Capture the cell that displays the provided text and extract its [X, Y] central coordinate. 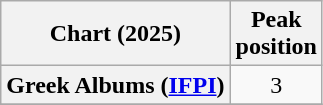
Peakposition [276, 34]
Chart (2025) [116, 34]
3 [276, 85]
Greek Albums (IFPI) [116, 85]
